Output the (x, y) coordinate of the center of the cell containing the given text.  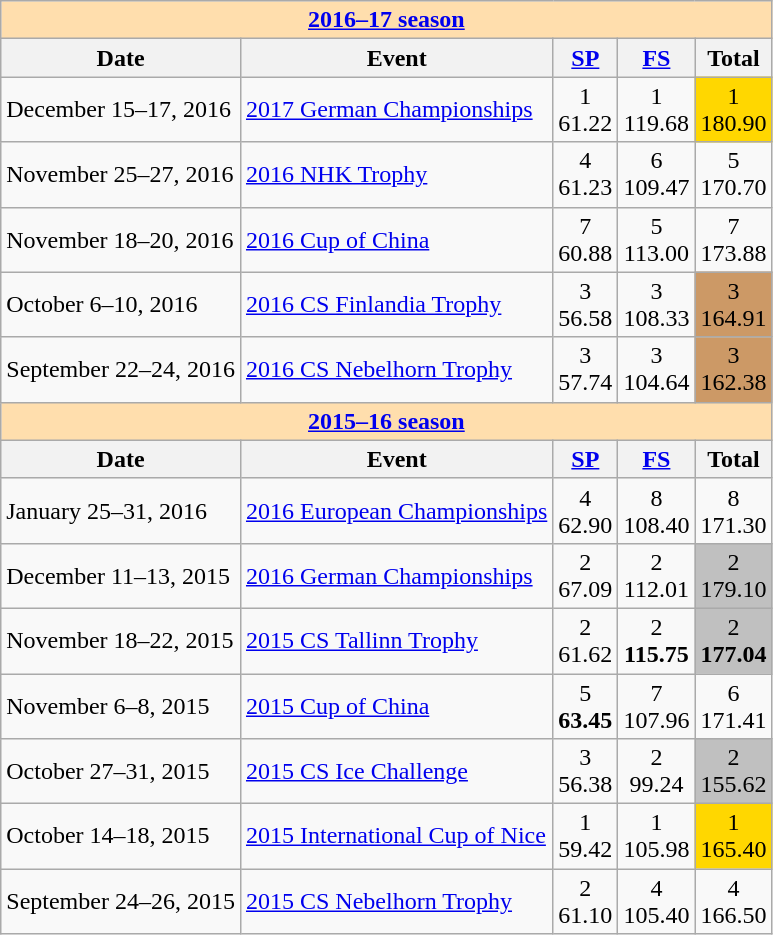
5 113.00 (656, 240)
8 171.30 (734, 510)
3 56.58 (586, 304)
2015 International Cup of Nice (396, 836)
6 171.41 (734, 706)
2 179.10 (734, 576)
3 164.91 (734, 304)
2 99.24 (656, 772)
2015 CS Nebelhorn Trophy (396, 902)
4 61.23 (586, 174)
November 18–20, 2016 (121, 240)
September 22–24, 2016 (121, 370)
2016 Cup of China (396, 240)
4 62.90 (586, 510)
September 24–26, 2015 (121, 902)
1 59.42 (586, 836)
October 27–31, 2015 (121, 772)
6 109.47 (656, 174)
December 15–17, 2016 (121, 110)
2015 CS Ice Challenge (396, 772)
November 6–8, 2015 (121, 706)
November 25–27, 2016 (121, 174)
January 25–31, 2016 (121, 510)
5 170.70 (734, 174)
December 11–13, 2015 (121, 576)
3 104.64 (656, 370)
4 105.40 (656, 902)
October 14–18, 2015 (121, 836)
2 61.62 (586, 640)
3 108.33 (656, 304)
7 60.88 (586, 240)
3 56.38 (586, 772)
2016 NHK Trophy (396, 174)
7 107.96 (656, 706)
November 18–22, 2015 (121, 640)
2 155.62 (734, 772)
4 166.50 (734, 902)
1 105.98 (656, 836)
2016 German Championships (396, 576)
2015–16 season (386, 421)
1 119.68 (656, 110)
2 67.09 (586, 576)
2 177.04 (734, 640)
2 112.01 (656, 576)
7 173.88 (734, 240)
2 115.75 (656, 640)
October 6–10, 2016 (121, 304)
1 180.90 (734, 110)
2016 CS Finlandia Trophy (396, 304)
2 61.10 (586, 902)
2017 German Championships (396, 110)
1 165.40 (734, 836)
2016 CS Nebelhorn Trophy (396, 370)
2015 Cup of China (396, 706)
3 162.38 (734, 370)
5 63.45 (586, 706)
3 57.74 (586, 370)
2015 CS Tallinn Trophy (396, 640)
1 61.22 (586, 110)
8 108.40 (656, 510)
2016–17 season (386, 20)
2016 European Championships (396, 510)
